Extract the (x, y) coordinate from the center of the cell holding the provided text.  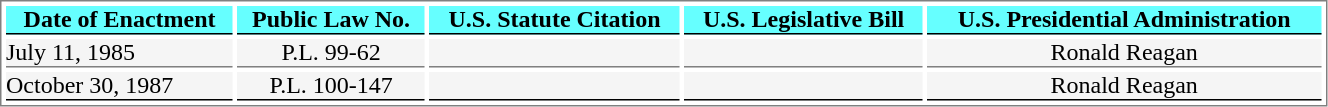
October 30, 1987 (120, 86)
U.S. Legislative Bill (803, 20)
U.S. Statute Citation (554, 20)
U.S. Presidential Administration (1124, 20)
P.L. 100-147 (332, 86)
P.L. 99-62 (332, 53)
July 11, 1985 (120, 53)
Date of Enactment (120, 20)
Public Law No. (332, 20)
